Locate the cell with the specified text and output its (X, Y) center coordinate. 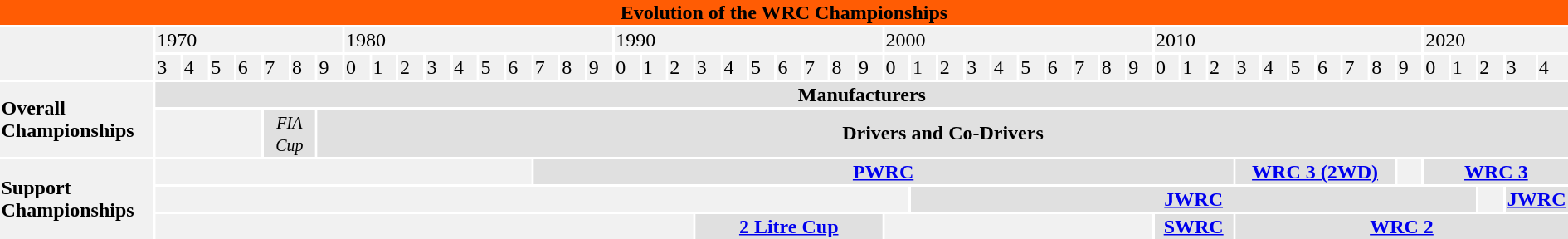
Evolution of the WRC Championships (784, 12)
FIA Cup (290, 133)
2020 (1497, 40)
1970 (249, 40)
2 Litre Cup (788, 227)
1990 (748, 40)
Overall Championships (76, 119)
WRC 2 (1402, 227)
WRC 3 (2WD) (1315, 172)
PWRC (883, 172)
SWRC (1193, 227)
2000 (1018, 40)
WRC 3 (1497, 172)
Support Championships (76, 199)
2010 (1288, 40)
Drivers and Co-Drivers (942, 133)
Manufacturers (862, 95)
1980 (478, 40)
